For the text-containing cell, return its midpoint in [X, Y] coordinate format. 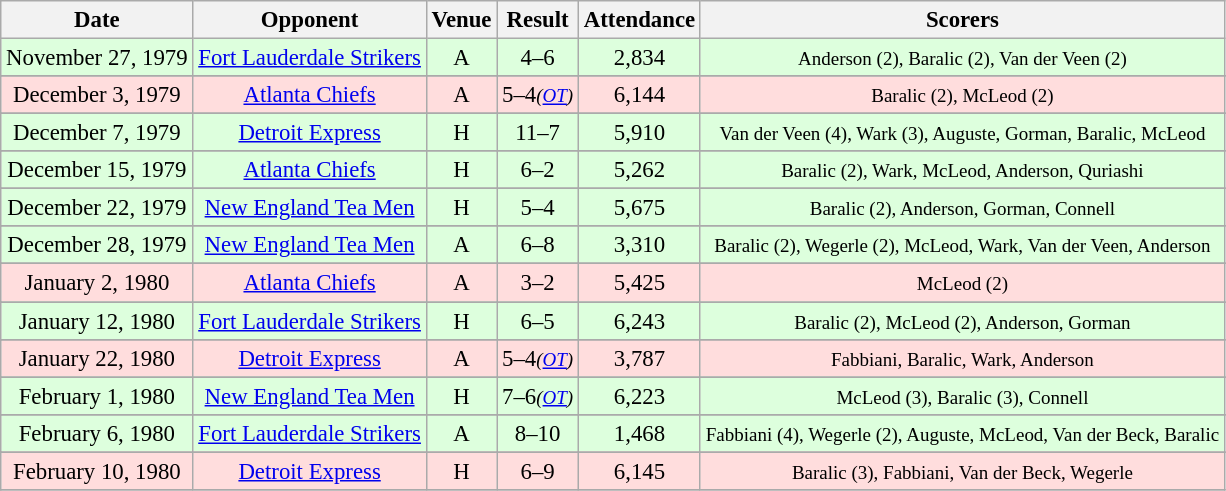
7–6(OT) [538, 396]
Anderson (2), Baralic (2), Van der Veen (2) [962, 58]
January 12, 1980 [97, 321]
Attendance [639, 20]
December 15, 1979 [97, 170]
Baralic (2), McLeod (2) [962, 95]
February 6, 1980 [97, 433]
December 7, 1979 [97, 133]
6,144 [639, 95]
Fabbiani, Baralic, Wark, Anderson [962, 358]
January 2, 1980 [97, 283]
5,425 [639, 283]
December 28, 1979 [97, 245]
2,834 [639, 58]
6–2 [538, 170]
Baralic (2), Wegerle (2), McLeod, Wark, Van der Veen, Anderson [962, 245]
5,262 [639, 170]
8–10 [538, 433]
6,223 [639, 396]
December 22, 1979 [97, 208]
Date [97, 20]
Baralic (2), Wark, McLeod, Anderson, Quriashi [962, 170]
Opponent [310, 20]
5,675 [639, 208]
5,910 [639, 133]
Result [538, 20]
6–5 [538, 321]
December 3, 1979 [97, 95]
January 22, 1980 [97, 358]
4–6 [538, 58]
6,243 [639, 321]
3,787 [639, 358]
February 10, 1980 [97, 471]
3–2 [538, 283]
6,145 [639, 471]
5–4 [538, 208]
Van der Veen (4), Wark (3), Auguste, Gorman, Baralic, McLeod [962, 133]
Baralic (3), Fabbiani, Van der Beck, Wegerle [962, 471]
6–9 [538, 471]
November 27, 1979 [97, 58]
Venue [462, 20]
Scorers [962, 20]
February 1, 1980 [97, 396]
McLeod (2) [962, 283]
McLeod (3), Baralic (3), Connell [962, 396]
6–8 [538, 245]
Baralic (2), Anderson, Gorman, Connell [962, 208]
3,310 [639, 245]
Fabbiani (4), Wegerle (2), Auguste, McLeod, Van der Beck, Baralic [962, 433]
Baralic (2), McLeod (2), Anderson, Gorman [962, 321]
11–7 [538, 133]
1,468 [639, 433]
